Pinpoint the cell where the given text exists, returning its [X, Y] midpoint coordinate. 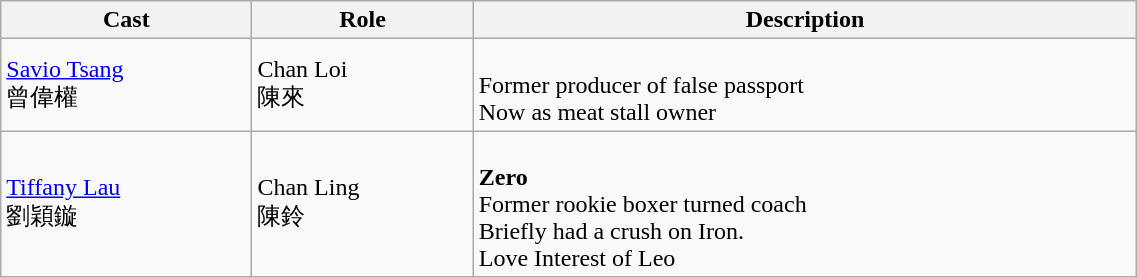
Chan Ling 陳鈴 [362, 204]
Cast [126, 20]
Description [805, 20]
Tiffany Lau 劉穎鏇 [126, 204]
Zero Former rookie boxer turned coach Briefly had a crush on Iron. Love Interest of Leo [805, 204]
Savio Tsang 曾偉權 [126, 85]
Role [362, 20]
Former producer of false passport Now as meat stall owner [805, 85]
Chan Loi 陳來 [362, 85]
